Determine the [X, Y] coordinate at the center of the cell enclosing the given text.  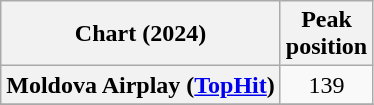
Moldova Airplay (TopHit) [141, 85]
Chart (2024) [141, 34]
Peakposition [326, 34]
139 [326, 85]
